For the text-containing cell, return its midpoint in [x, y] coordinate format. 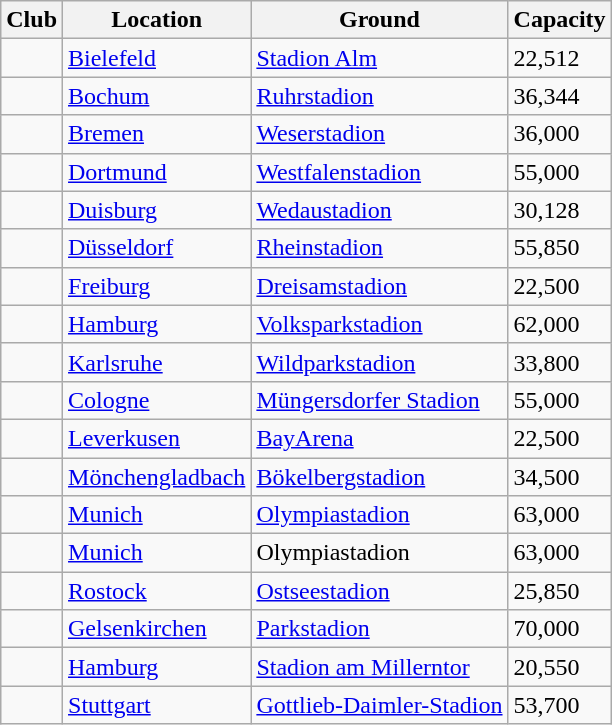
Ostseestadion [380, 591]
Cologne [157, 400]
Wedaustadion [380, 210]
25,850 [560, 591]
Müngersdorfer Stadion [380, 400]
Rostock [157, 591]
33,800 [560, 362]
Gelsenkirchen [157, 629]
Mönchengladbach [157, 477]
20,550 [560, 667]
34,500 [560, 477]
Location [157, 20]
Karlsruhe [157, 362]
Wildparkstadion [380, 362]
36,000 [560, 134]
Capacity [560, 20]
Stadion Alm [380, 58]
53,700 [560, 705]
55,850 [560, 248]
Bochum [157, 96]
30,128 [560, 210]
BayArena [380, 438]
Duisburg [157, 210]
Leverkusen [157, 438]
Westfalenstadion [380, 172]
Stadion am Millerntor [380, 667]
Freiburg [157, 286]
Ruhrstadion [380, 96]
Dreisamstadion [380, 286]
22,512 [560, 58]
Volksparkstadion [380, 324]
Parkstadion [380, 629]
36,344 [560, 96]
Dortmund [157, 172]
70,000 [560, 629]
Bielefeld [157, 58]
Bökelbergstadion [380, 477]
62,000 [560, 324]
Club [32, 20]
Rheinstadion [380, 248]
Gottlieb-Daimler-Stadion [380, 705]
Bremen [157, 134]
Düsseldorf [157, 248]
Weserstadion [380, 134]
Stuttgart [157, 705]
Ground [380, 20]
